Locate the cell with the specified text and output its [X, Y] center coordinate. 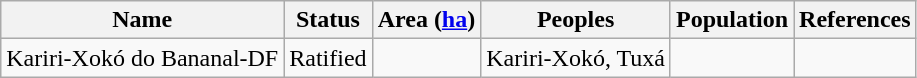
Name [142, 20]
References [856, 20]
Status [328, 20]
Kariri-Xokó do Bananal-DF [142, 58]
Kariri-Xokó, Tuxá [576, 58]
Area (ha) [426, 20]
Population [732, 20]
Ratified [328, 58]
Peoples [576, 20]
